For the text-containing cell, return its midpoint in [x, y] coordinate format. 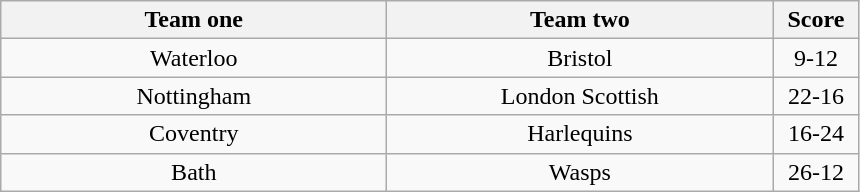
Waterloo [194, 58]
Bath [194, 172]
Wasps [580, 172]
Team one [194, 20]
Bristol [580, 58]
Harlequins [580, 134]
Team two [580, 20]
Coventry [194, 134]
Nottingham [194, 96]
Score [816, 20]
16-24 [816, 134]
26-12 [816, 172]
9-12 [816, 58]
22-16 [816, 96]
London Scottish [580, 96]
